Determine the [X, Y] coordinate at the center of the cell enclosing the given text.  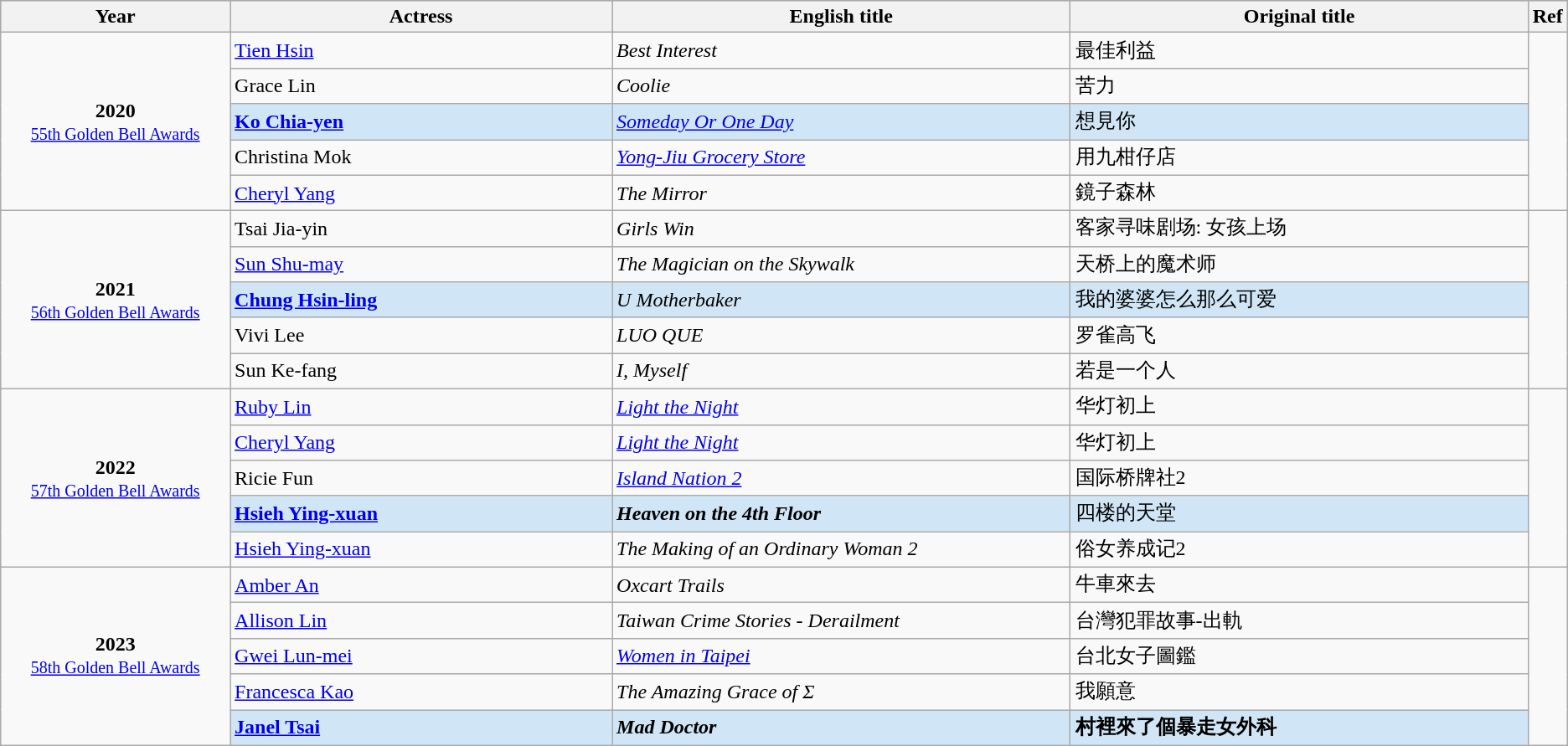
台北女子圖鑑 [1299, 656]
2021 56th Golden Bell Awards [116, 300]
Someday Or One Day [841, 122]
苦力 [1299, 85]
想見你 [1299, 122]
2023 58th Golden Bell Awards [116, 656]
Grace Lin [421, 85]
牛車來去 [1299, 584]
Mad Doctor [841, 728]
Best Interest [841, 50]
Christina Mok [421, 157]
Girls Win [841, 229]
Allison Lin [421, 621]
Sun Ke-fang [421, 372]
我願意 [1299, 692]
Chung Hsin-ling [421, 300]
Year [116, 17]
Sun Shu-may [421, 265]
Heaven on the 4th Floor [841, 514]
The Making of an Ordinary Woman 2 [841, 549]
台灣犯罪故事-出軌 [1299, 621]
Francesca Kao [421, 692]
俗女养成记2 [1299, 549]
U Motherbaker [841, 300]
Island Nation 2 [841, 479]
Tien Hsin [421, 50]
天桥上的魔术师 [1299, 265]
Ricie Fun [421, 479]
我的婆婆怎么那么可爱 [1299, 300]
最佳利益 [1299, 50]
Vivi Lee [421, 335]
Tsai Jia-yin [421, 229]
Yong-Jiu Grocery Store [841, 157]
用九柑仔店 [1299, 157]
2020 55th Golden Bell Awards [116, 122]
客家寻味剧场: 女孩上场 [1299, 229]
村裡來了個暴走女外科 [1299, 728]
Oxcart Trails [841, 584]
Taiwan Crime Stories - Derailment [841, 621]
Actress [421, 17]
Coolie [841, 85]
Gwei Lun-mei [421, 656]
若是一个人 [1299, 372]
国际桥牌社2 [1299, 479]
The Magician on the Skywalk [841, 265]
The Amazing Grace of Σ [841, 692]
2022 57th Golden Bell Awards [116, 477]
Original title [1299, 17]
English title [841, 17]
Ruby Lin [421, 407]
LUO QUE [841, 335]
Amber An [421, 584]
I, Myself [841, 372]
The Mirror [841, 193]
Ref [1548, 17]
Women in Taipei [841, 656]
罗雀高飞 [1299, 335]
鏡子森林 [1299, 193]
Janel Tsai [421, 728]
四楼的天堂 [1299, 514]
Ko Chia-yen [421, 122]
